Provide the [x, y] coordinate of the cell's center where the given text is located.  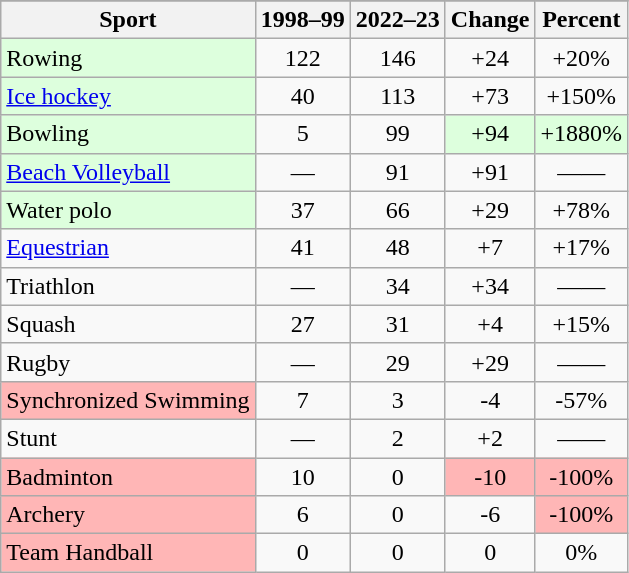
+94 [490, 134]
10 [302, 477]
2022–23 [398, 20]
6 [302, 515]
37 [302, 210]
7 [302, 400]
Team Handball [128, 553]
Archery [128, 515]
Stunt [128, 438]
2 [398, 438]
66 [398, 210]
+150% [582, 96]
+1880% [582, 134]
Beach Volleyball [128, 172]
Ice hockey [128, 96]
Equestrian [128, 248]
+7 [490, 248]
Badminton [128, 477]
146 [398, 58]
41 [302, 248]
48 [398, 248]
34 [398, 286]
Triathlon [128, 286]
Percent [582, 20]
+15% [582, 324]
40 [302, 96]
113 [398, 96]
+24 [490, 58]
Rugby [128, 362]
3 [398, 400]
+4 [490, 324]
+17% [582, 248]
Bowling [128, 134]
Sport [128, 20]
+20% [582, 58]
1998–99 [302, 20]
+78% [582, 210]
0% [582, 553]
-4 [490, 400]
27 [302, 324]
+73 [490, 96]
Rowing [128, 58]
Change [490, 20]
Water polo [128, 210]
-10 [490, 477]
-57% [582, 400]
5 [302, 134]
-6 [490, 515]
+34 [490, 286]
Squash [128, 324]
99 [398, 134]
122 [302, 58]
+91 [490, 172]
31 [398, 324]
91 [398, 172]
29 [398, 362]
Synchronized Swimming [128, 400]
+2 [490, 438]
